Extract the [x, y] coordinate from the center of the cell holding the provided text.  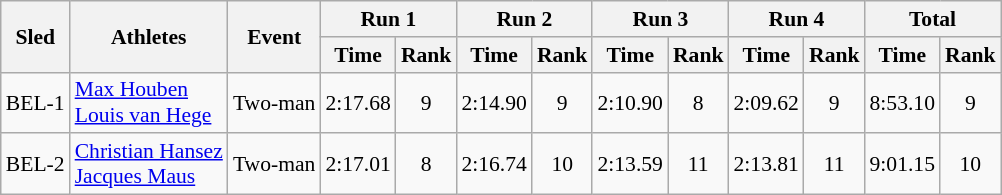
2:09.62 [766, 102]
Run 1 [388, 19]
2:13.59 [630, 164]
Run 3 [660, 19]
BEL-1 [36, 102]
9:01.15 [902, 164]
Sled [36, 36]
2:14.90 [494, 102]
2:16.74 [494, 164]
Christian HansezJacques Maus [149, 164]
Run 4 [796, 19]
Event [274, 36]
Max HoubenLouis van Hege [149, 102]
8:53.10 [902, 102]
2:17.01 [358, 164]
BEL-2 [36, 164]
Athletes [149, 36]
Total [933, 19]
2:10.90 [630, 102]
2:17.68 [358, 102]
Run 2 [524, 19]
2:13.81 [766, 164]
